Identify which cell holds the provided text, then report its [x, y] central coordinate. 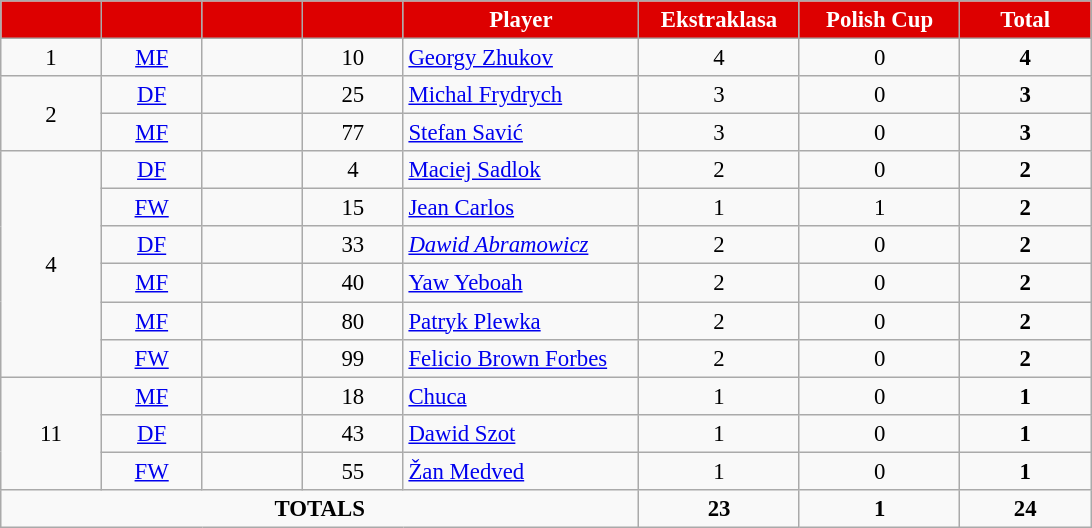
99 [354, 358]
10 [354, 58]
Georgy Zhukov [521, 58]
33 [354, 245]
Player [521, 20]
11 [52, 434]
Total [1026, 20]
Žan Medved [521, 471]
Stefan Savić [521, 133]
Chuca [521, 396]
80 [354, 321]
24 [1026, 509]
Dawid Szot [521, 433]
Ekstraklasa [720, 20]
23 [720, 509]
Patryk Plewka [521, 321]
Yaw Yeboah [521, 283]
25 [354, 95]
TOTALS [320, 509]
Dawid Abramowicz [521, 245]
Maciej Sadlok [521, 170]
15 [354, 208]
43 [354, 433]
Polish Cup [880, 20]
77 [354, 133]
55 [354, 471]
Felicio Brown Forbes [521, 358]
40 [354, 283]
Jean Carlos [521, 208]
Michal Frydrych [521, 95]
18 [354, 396]
